Find where the given text appears and provide that cell's center as [x, y] coordinate. 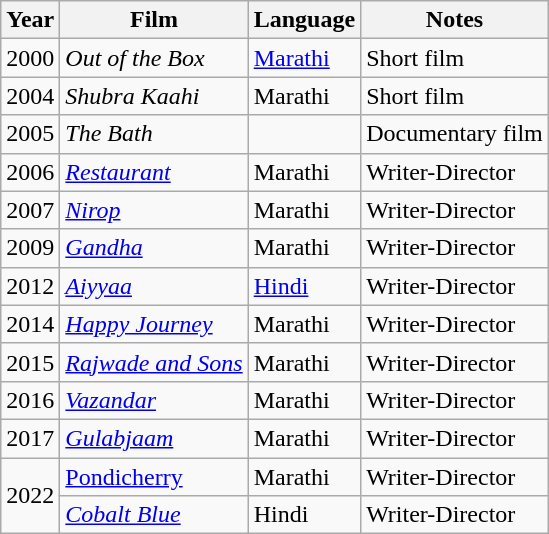
2022 [30, 496]
2015 [30, 362]
Documentary film [455, 134]
2012 [30, 286]
Restaurant [154, 172]
Notes [455, 20]
2016 [30, 400]
Vazandar [154, 400]
2009 [30, 248]
Happy Journey [154, 324]
2004 [30, 96]
Gulabjaam [154, 438]
2017 [30, 438]
Language [304, 20]
Shubra Kaahi [154, 96]
Aiyyaa [154, 286]
Out of the Box [154, 58]
Gandha [154, 248]
The Bath [154, 134]
Pondicherry [154, 477]
Nirop [154, 210]
2007 [30, 210]
2006 [30, 172]
2014 [30, 324]
Film [154, 20]
2000 [30, 58]
Year [30, 20]
2005 [30, 134]
Cobalt Blue [154, 515]
Rajwade and Sons [154, 362]
